Locate the cell with the specified text and output its (x, y) center coordinate. 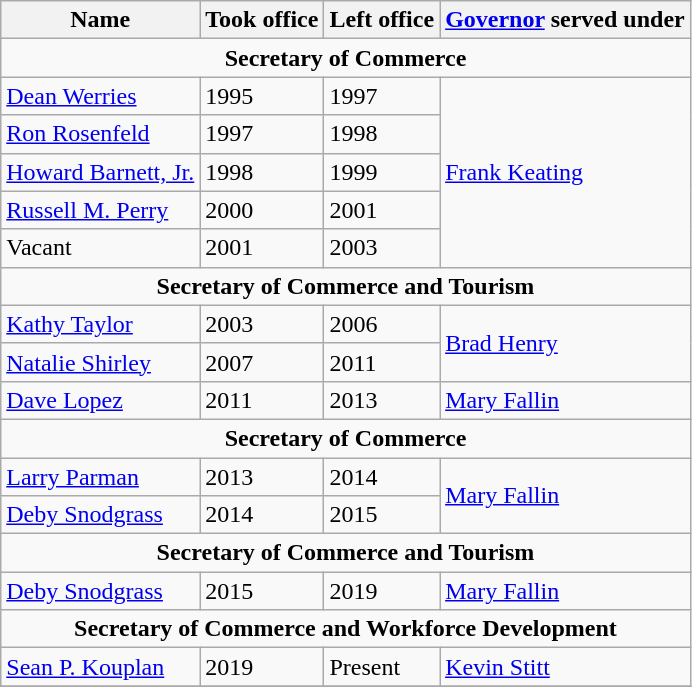
Frank Keating (566, 172)
Took office (262, 20)
Sean P. Kouplan (100, 667)
Natalie Shirley (100, 362)
Kevin Stitt (566, 667)
Kathy Taylor (100, 324)
Ron Rosenfeld (100, 134)
Present (382, 667)
Secretary of Commerce and Workforce Development (346, 629)
Governor served under (566, 20)
2007 (262, 362)
2000 (262, 210)
1995 (262, 96)
Dave Lopez (100, 400)
Left office (382, 20)
Vacant (100, 248)
Brad Henry (566, 343)
Larry Parman (100, 477)
1999 (382, 172)
Name (100, 20)
Russell M. Perry (100, 210)
2006 (382, 324)
Howard Barnett, Jr. (100, 172)
Dean Werries (100, 96)
